Capture the cell that displays the provided text and extract its [X, Y] central coordinate. 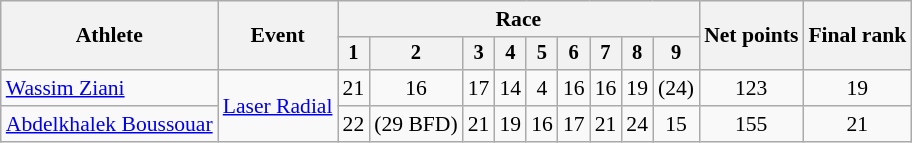
6 [574, 54]
9 [676, 54]
14 [510, 88]
Laser Radial [278, 106]
Event [278, 36]
2 [416, 54]
123 [751, 88]
3 [479, 54]
Net points [751, 36]
Athlete [110, 36]
7 [606, 54]
Abdelkhalek Boussouar [110, 124]
155 [751, 124]
Wassim Ziani [110, 88]
5 [542, 54]
Final rank [857, 36]
(24) [676, 88]
22 [354, 124]
15 [676, 124]
1 [354, 54]
24 [637, 124]
(29 BFD) [416, 124]
Race [519, 19]
8 [637, 54]
